Pinpoint the cell where the given text exists, returning its (X, Y) midpoint coordinate. 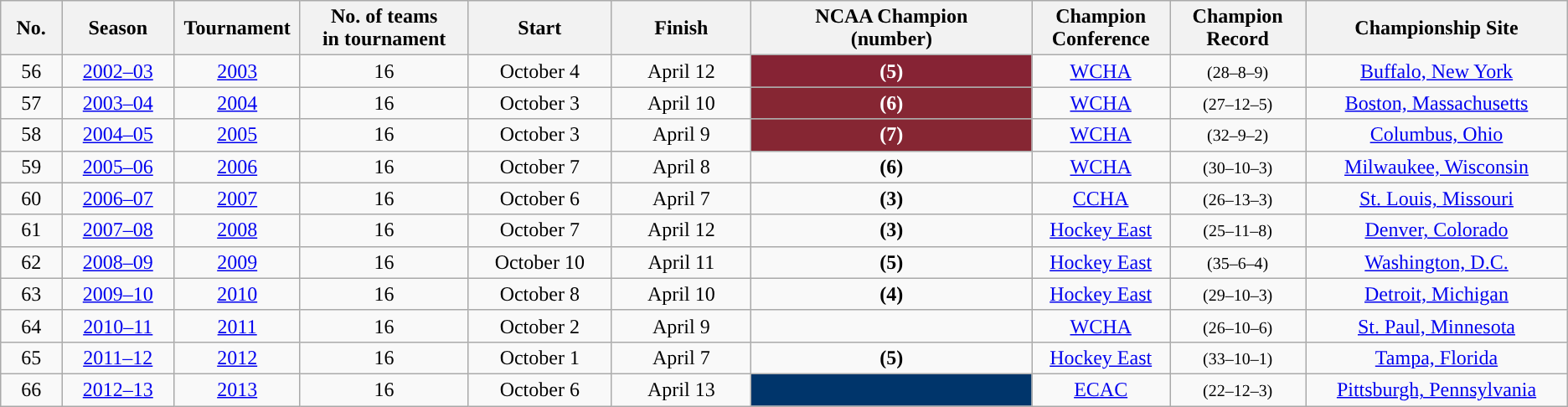
2007–08 (118, 230)
(22–12–3) (1238, 389)
(26–10–6) (1238, 326)
58 (32, 135)
No. of teamsin tournament (384, 28)
2008 (237, 230)
2003–04 (118, 103)
Tampa, Florida (1436, 358)
CCHA (1101, 198)
St. Paul, Minnesota (1436, 326)
Tournament (237, 28)
2010 (237, 294)
Season (118, 28)
2012–13 (118, 389)
Washington, D.C. (1436, 262)
61 (32, 230)
(28–8–9) (1238, 71)
Milwaukee, Wisconsin (1436, 167)
2004 (237, 103)
2003 (237, 71)
2012 (237, 358)
Columbus, Ohio (1436, 135)
Finish (682, 28)
April 11 (682, 262)
(26–13–3) (1238, 198)
2011–12 (118, 358)
66 (32, 389)
63 (32, 294)
2006 (237, 167)
(25–11–8) (1238, 230)
60 (32, 198)
62 (32, 262)
(7) (891, 135)
(32–9–2) (1238, 135)
56 (32, 71)
2011 (237, 326)
Championship Site (1436, 28)
Denver, Colorado (1436, 230)
2009–10 (118, 294)
October 1 (539, 358)
Start (539, 28)
April 8 (682, 167)
St. Louis, Missouri (1436, 198)
October 4 (539, 71)
ECAC (1101, 389)
April 13 (682, 389)
Detroit, Michigan (1436, 294)
(27–12–5) (1238, 103)
64 (32, 326)
(30–10–3) (1238, 167)
Pittsburgh, Pennsylvania (1436, 389)
October 8 (539, 294)
(33–10–1) (1238, 358)
(4) (891, 294)
2006–07 (118, 198)
2005 (237, 135)
2002–03 (118, 71)
ChampionRecord (1238, 28)
October 10 (539, 262)
No. (32, 28)
ChampionConference (1101, 28)
2007 (237, 198)
(35–6–4) (1238, 262)
2004–05 (118, 135)
2013 (237, 389)
2008–09 (118, 262)
59 (32, 167)
65 (32, 358)
2005–06 (118, 167)
2009 (237, 262)
2010–11 (118, 326)
(29–10–3) (1238, 294)
NCAA Champion(number) (891, 28)
Buffalo, New York (1436, 71)
57 (32, 103)
October 2 (539, 326)
Boston, Massachusetts (1436, 103)
